Return the (x, y) coordinate for the center point of the cell that contains the specified text.  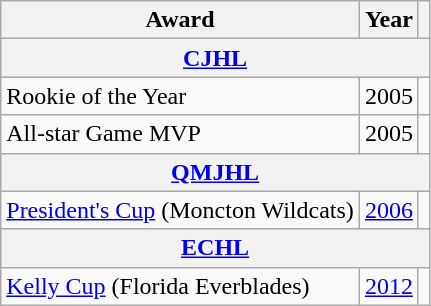
Year (388, 20)
QMJHL (216, 172)
2012 (388, 286)
CJHL (216, 58)
All-star Game MVP (180, 134)
President's Cup (Moncton Wildcats) (180, 210)
Rookie of the Year (180, 96)
Kelly Cup (Florida Everblades) (180, 286)
Award (180, 20)
2006 (388, 210)
ECHL (216, 248)
